Determine the (x, y) coordinate at the center of the cell enclosing the given text.  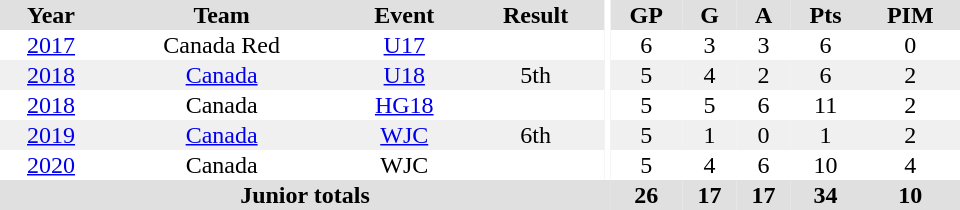
U17 (404, 45)
PIM (910, 15)
2017 (51, 45)
26 (646, 195)
5th (536, 75)
Team (222, 15)
U18 (404, 75)
Canada Red (222, 45)
Result (536, 15)
Year (51, 15)
6th (536, 135)
Junior totals (305, 195)
Event (404, 15)
HG18 (404, 105)
2019 (51, 135)
2020 (51, 165)
GP (646, 15)
11 (826, 105)
G (710, 15)
Pts (826, 15)
A (764, 15)
34 (826, 195)
